Scan for the cell matching the given text and deliver its (x, y) coordinate at center. 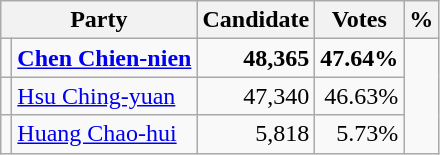
47,340 (256, 96)
Candidate (256, 20)
Huang Chao-hui (104, 134)
Party (99, 20)
5,818 (256, 134)
46.63% (360, 96)
% (422, 20)
5.73% (360, 134)
Votes (360, 20)
Hsu Ching-yuan (104, 96)
48,365 (256, 58)
Chen Chien-nien (104, 58)
47.64% (360, 58)
